Search for the cell housing the specified text and yield its [X, Y] center coordinate. 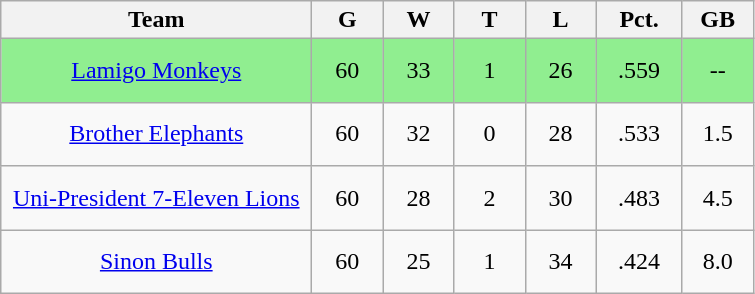
Lamigo Monkeys [156, 71]
Sinon Bulls [156, 262]
-- [718, 71]
Uni-President 7-Eleven Lions [156, 198]
.483 [639, 198]
30 [560, 198]
Team [156, 20]
34 [560, 262]
0 [490, 134]
25 [418, 262]
8.0 [718, 262]
.533 [639, 134]
4.5 [718, 198]
26 [560, 71]
L [560, 20]
GB [718, 20]
.559 [639, 71]
W [418, 20]
1.5 [718, 134]
32 [418, 134]
.424 [639, 262]
T [490, 20]
G [348, 20]
Brother Elephants [156, 134]
Pct. [639, 20]
2 [490, 198]
33 [418, 71]
